Capture the cell that displays the provided text and extract its [x, y] central coordinate. 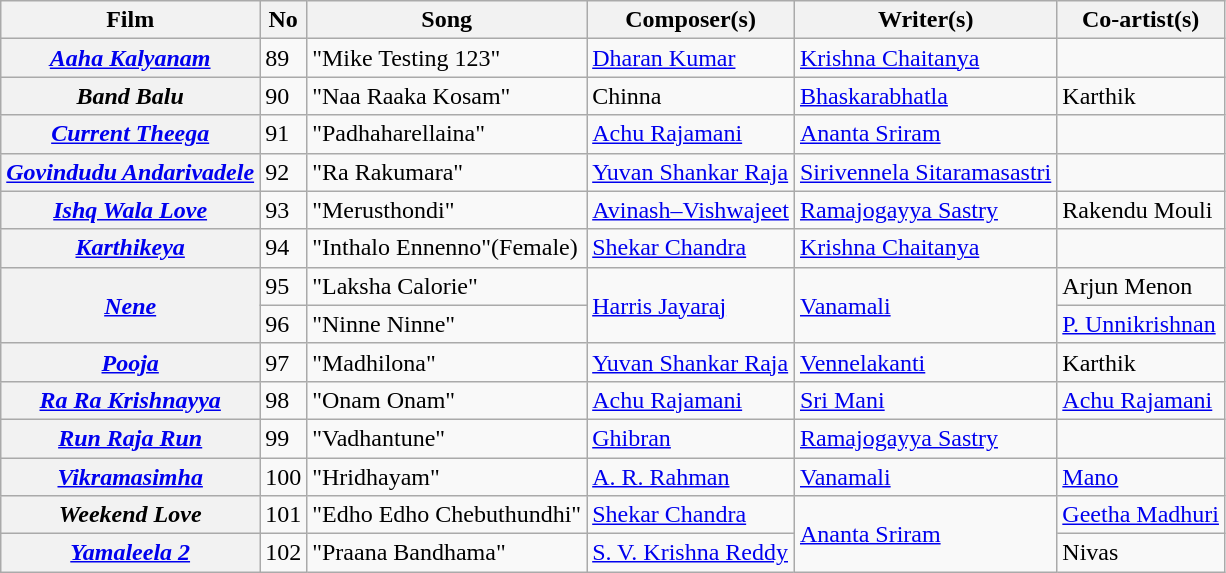
"Mike Testing 123" [447, 58]
Pooja [130, 362]
Harris Jayaraj [691, 305]
102 [284, 553]
91 [284, 134]
Current Theega [130, 134]
89 [284, 58]
Dharan Kumar [691, 58]
99 [284, 438]
Chinna [691, 96]
"Ninne Ninne" [447, 324]
Writer(s) [925, 20]
Song [447, 20]
"Naa Raaka Kosam" [447, 96]
"Padhaharellaina" [447, 134]
Rakendu Mouli [1141, 210]
"Onam Onam" [447, 400]
"Edho Edho Chebuthundhi" [447, 515]
100 [284, 477]
P. Unnikrishnan [1141, 324]
97 [284, 362]
Weekend Love [130, 515]
Co-artist(s) [1141, 20]
Composer(s) [691, 20]
No [284, 20]
90 [284, 96]
Vennelakanti [925, 362]
Run Raja Run [130, 438]
Sri Mani [925, 400]
95 [284, 286]
Sirivennela Sitaramasastri [925, 172]
Mano [1141, 477]
"Madhilona" [447, 362]
Karthikeya [130, 248]
Govindudu Andarivadele [130, 172]
Ghibran [691, 438]
Film [130, 20]
Ishq Wala Love [130, 210]
"Laksha Calorie" [447, 286]
Yamaleela 2 [130, 553]
96 [284, 324]
Nene [130, 305]
"Merusthondi" [447, 210]
Band Balu [130, 96]
"Ra Rakumara" [447, 172]
"Hridhayam" [447, 477]
Nivas [1141, 553]
Aaha Kalyanam [130, 58]
Ra Ra Krishnayya [130, 400]
92 [284, 172]
98 [284, 400]
S. V. Krishna Reddy [691, 553]
"Praana Bandhama" [447, 553]
"Inthalo Ennenno"(Female) [447, 248]
Arjun Menon [1141, 286]
94 [284, 248]
"Vadhantune" [447, 438]
Bhaskarabhatla [925, 96]
A. R. Rahman [691, 477]
93 [284, 210]
Geetha Madhuri [1141, 515]
101 [284, 515]
Avinash–Vishwajeet [691, 210]
Vikramasimha [130, 477]
